From the cell containing the given text, extract its center point as (X, Y) coordinate. 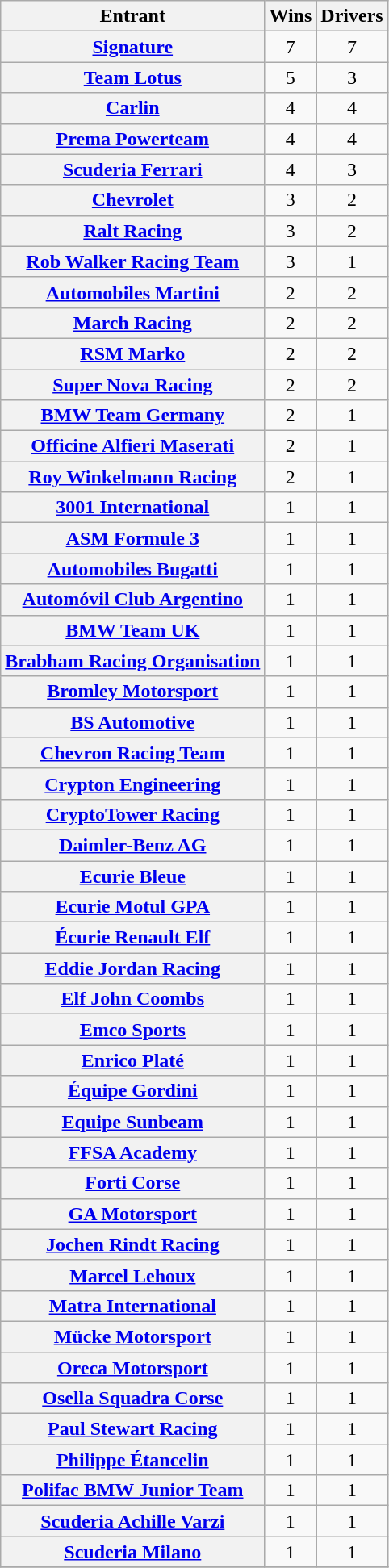
Automobiles Martini (132, 292)
Chevrolet (132, 200)
ASM Formule 3 (132, 538)
Drivers (352, 16)
Chevron Racing Team (132, 753)
Ecurie Motul GPA (132, 907)
5 (291, 77)
Philippe Étancelin (132, 1460)
March Racing (132, 323)
Team Lotus (132, 77)
Matra International (132, 1306)
Osella Squadra Corse (132, 1399)
Scuderia Achille Varzi (132, 1521)
Elf John Coombs (132, 999)
Enrico Platé (132, 1060)
Automobiles Bugatti (132, 569)
Daimler-Benz AG (132, 845)
Oreca Motorsport (132, 1368)
Super Nova Racing (132, 385)
Scuderia Milano (132, 1552)
FFSA Academy (132, 1152)
Bromley Motorsport (132, 692)
Scuderia Ferrari (132, 169)
Eddie Jordan Racing (132, 968)
Rob Walker Racing Team (132, 261)
Crypton Engineering (132, 784)
Wins (291, 16)
Equipe Sunbeam (132, 1122)
Carlin (132, 108)
Officine Alfieri Maserati (132, 446)
Signature (132, 47)
BMW Team Germany (132, 416)
Équipe Gordini (132, 1091)
Mücke Motorsport (132, 1336)
GA Motorsport (132, 1214)
RSM Marko (132, 353)
Brabham Racing Organisation (132, 661)
Automóvil Club Argentino (132, 600)
Polifac BMW Junior Team (132, 1491)
Prema Powerteam (132, 139)
Roy Winkelmann Racing (132, 477)
BS Automotive (132, 722)
BMW Team UK (132, 630)
3001 International (132, 508)
Ralt Racing (132, 231)
Entrant (132, 16)
Ecurie Bleue (132, 876)
Marcel Lehoux (132, 1275)
Jochen Rindt Racing (132, 1244)
CryptoTower Racing (132, 814)
Écurie Renault Elf (132, 938)
Emco Sports (132, 1030)
Paul Stewart Racing (132, 1429)
Forti Corse (132, 1183)
